Pinpoint the cell where the given text exists, returning its (x, y) midpoint coordinate. 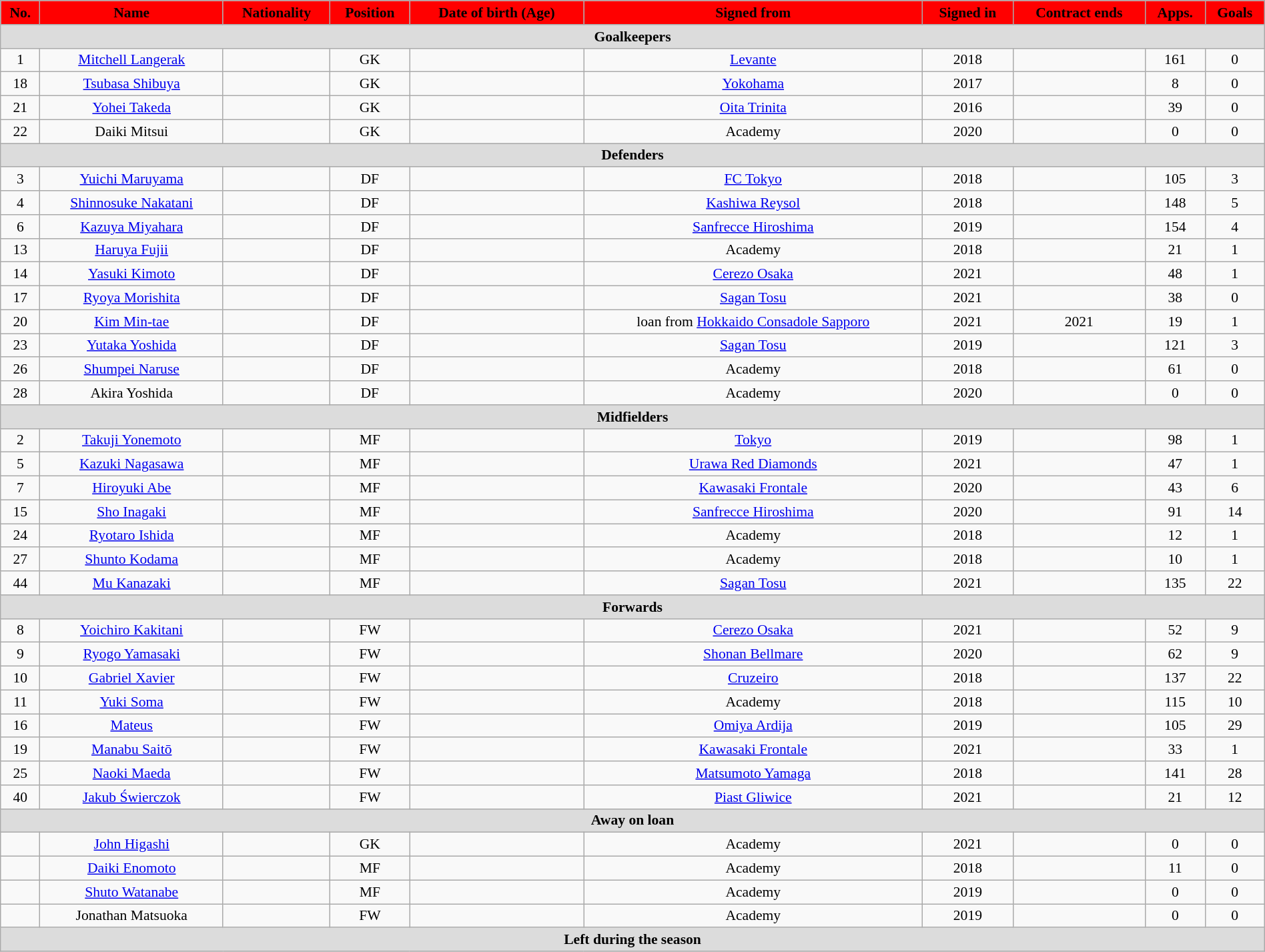
Takuji Yonemoto (131, 440)
Defenders (632, 155)
61 (1175, 370)
Naoki Maeda (131, 773)
Urawa Red Diamonds (753, 464)
Cruzeiro (753, 678)
Piast Gliwice (753, 797)
38 (1175, 298)
Ryogo Yamasaki (131, 654)
Oita Trinita (753, 108)
John Higashi (131, 845)
Shinnosuke Nakatani (131, 203)
Yutaka Yoshida (131, 346)
Manabu Saitō (131, 750)
Date of birth (Age) (496, 13)
44 (20, 583)
Gabriel Xavier (131, 678)
Mu Kanazaki (131, 583)
137 (1175, 678)
Goalkeepers (632, 37)
Apps. (1175, 13)
43 (1175, 488)
Yasuki Kimoto (131, 274)
15 (20, 512)
Kashiwa Reysol (753, 203)
16 (20, 726)
Name (131, 13)
24 (20, 536)
Shonan Bellmare (753, 654)
Yuichi Maruyama (131, 179)
Jonathan Matsuoka (131, 916)
2016 (968, 108)
47 (1175, 464)
Nationality (276, 13)
Sho Inagaki (131, 512)
121 (1175, 346)
2017 (968, 84)
13 (20, 250)
Kim Min-tae (131, 322)
Haruya Fujii (131, 250)
Daiki Mitsui (131, 131)
27 (20, 560)
52 (1175, 630)
23 (20, 346)
154 (1175, 227)
25 (20, 773)
141 (1175, 773)
98 (1175, 440)
Yohei Takeda (131, 108)
Yokohama (753, 84)
18 (20, 84)
Shunto Kodama (131, 560)
29 (1234, 726)
Position (370, 13)
33 (1175, 750)
20 (20, 322)
Shuto Watanabe (131, 892)
148 (1175, 203)
Kazuki Nagasawa (131, 464)
Signed from (753, 13)
Kazuya Miyahara (131, 227)
Mateus (131, 726)
Contract ends (1079, 13)
Mitchell Langerak (131, 60)
loan from Hokkaido Consadole Sapporo (753, 322)
Akira Yoshida (131, 393)
115 (1175, 702)
Signed in (968, 13)
62 (1175, 654)
2 (20, 440)
39 (1175, 108)
Daiki Enomoto (131, 869)
Forwards (632, 607)
Levante (753, 60)
Tokyo (753, 440)
26 (20, 370)
Midfielders (632, 417)
Matsumoto Yamaga (753, 773)
Jakub Świerczok (131, 797)
Ryoya Morishita (131, 298)
48 (1175, 274)
Shumpei Naruse (131, 370)
91 (1175, 512)
Omiya Ardija (753, 726)
Tsubasa Shibuya (131, 84)
Away on loan (632, 821)
Yoichiro Kakitani (131, 630)
135 (1175, 583)
Ryotaro Ishida (131, 536)
Hiroyuki Abe (131, 488)
Goals (1234, 13)
Yuki Soma (131, 702)
7 (20, 488)
161 (1175, 60)
No. (20, 13)
Left during the season (632, 940)
FC Tokyo (753, 179)
40 (20, 797)
17 (20, 298)
